Determine the (x, y) coordinate at the center of the cell enclosing the given text.  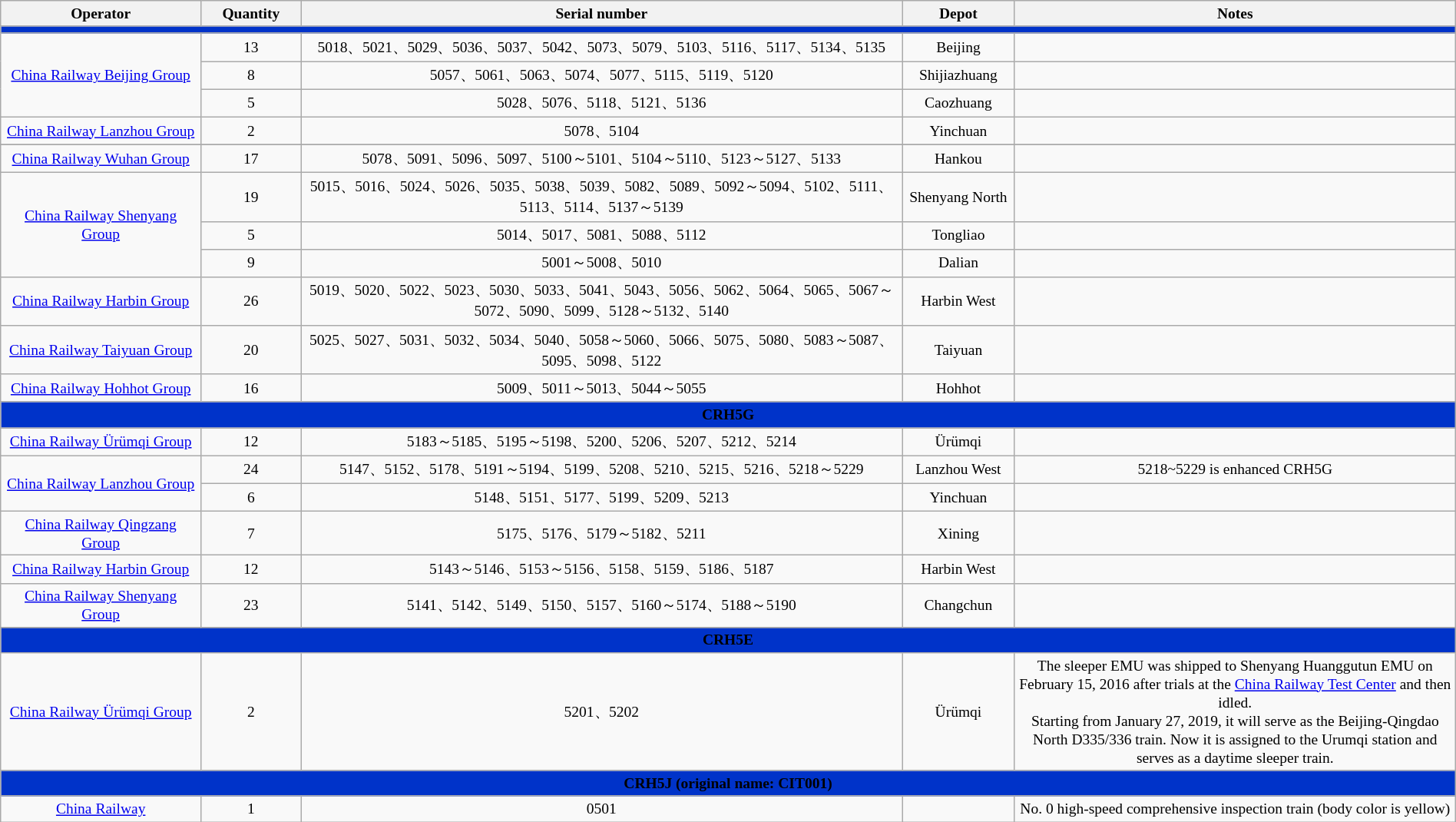
5183～5185、5195～5198、5200、5206、5207、5212、5214 (602, 442)
5201、5202 (602, 711)
Dalian (958, 263)
5001～5008、5010 (602, 263)
5028、5076、5118、5121、5136 (602, 103)
Depot (958, 14)
Hohhot (958, 388)
China Railway Beijing Group (101, 75)
CRH5G (728, 415)
5009、5011～5013、5044～5055 (602, 388)
5175、5176、5179～5182、5211 (602, 533)
17 (251, 158)
5218~5229 is enhanced CRH5G (1235, 469)
26 (251, 301)
Operator (101, 14)
Serial number (602, 14)
Beijing (958, 47)
5015、5016、5024、5026、5035、5038、5039、5082、5089、5092～5094、5102、5111、5113、5114、5137～5139 (602, 197)
16 (251, 388)
5148、5151、5177、5199、5209、5213 (602, 497)
20 (251, 350)
5078、5104 (602, 131)
5025、5027、5031、5032、5034、5040、5058～5060、5066、5075、5080、5083～5087、5095、5098、5122 (602, 350)
Shenyang North (958, 197)
5078、5091、5096、5097、5100～5101、5104～5110、5123～5127、5133 (602, 158)
China Railway Wuhan Group (101, 158)
Shijiazhuang (958, 75)
7 (251, 533)
Taiyuan (958, 350)
CRH5J (original name: CIT001) (728, 784)
No. 0 high-speed comprehensive inspection train (body color is yellow) (1235, 808)
Xining (958, 533)
5143～5146、5153～5156、5158、5159、5186、5187 (602, 569)
China Railway Hohhot Group (101, 388)
8 (251, 75)
CRH5E (728, 639)
China Railway Taiyuan Group (101, 350)
0501 (602, 808)
5147、5152、5178、5191～5194、5199、5208、5210、5215、5216、5218～5229 (602, 469)
5057、5061、5063、5074、5077、5115、5119、5120 (602, 75)
5019、5020、5022、5023、5030、5033、5041、5043、5056、5062、5064、5065、5067～5072、5090、5099、5128～5132、5140 (602, 301)
6 (251, 497)
9 (251, 263)
1 (251, 808)
China Railway Qingzang Group (101, 533)
Caozhuang (958, 103)
Hankou (958, 158)
19 (251, 197)
Tongliao (958, 235)
5018、5021、5029、5036、5037、5042、5073、5079、5103、5116、5117、5134、5135 (602, 47)
Notes (1235, 14)
13 (251, 47)
5014、5017、5081、5088、5112 (602, 235)
23 (251, 605)
24 (251, 469)
5141、5142、5149、5150、5157、5160～5174、5188～5190 (602, 605)
Changchun (958, 605)
China Railway (101, 808)
Quantity (251, 14)
Lanzhou West (958, 469)
